Pinpoint the cell where the given text exists, returning its (X, Y) midpoint coordinate. 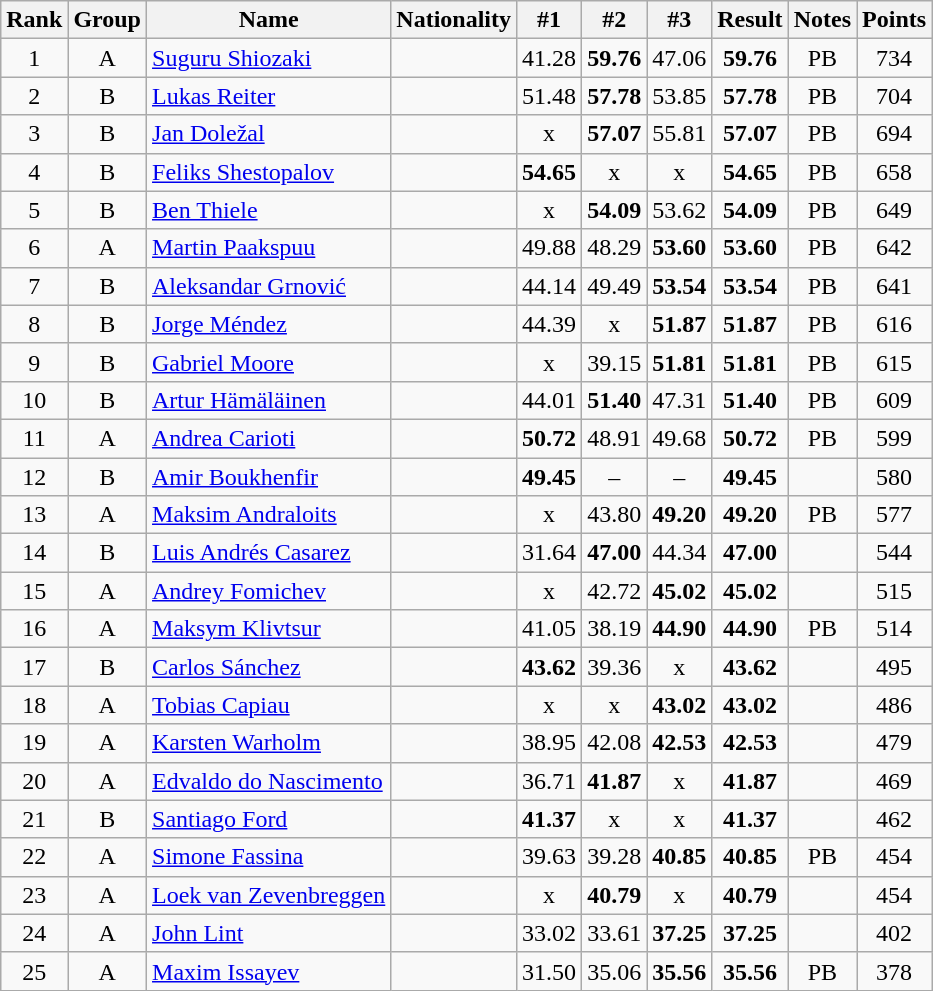
Result (750, 20)
642 (894, 248)
615 (894, 362)
53.62 (680, 210)
486 (894, 705)
Maxim Issayev (269, 971)
6 (34, 248)
Lukas Reiter (269, 96)
49.88 (550, 248)
Nationality (454, 20)
Suguru Shiozaki (269, 58)
Santiago Ford (269, 819)
35.06 (614, 971)
649 (894, 210)
462 (894, 819)
44.01 (550, 400)
495 (894, 667)
Simone Fassina (269, 857)
21 (34, 819)
23 (34, 895)
38.95 (550, 743)
47.06 (680, 58)
641 (894, 286)
25 (34, 971)
44.39 (550, 324)
15 (34, 591)
39.15 (614, 362)
Carlos Sánchez (269, 667)
48.91 (614, 438)
49.49 (614, 286)
39.28 (614, 857)
#1 (550, 20)
20 (34, 781)
17 (34, 667)
22 (34, 857)
402 (894, 933)
55.81 (680, 134)
616 (894, 324)
43.80 (614, 515)
Notes (822, 20)
704 (894, 96)
Points (894, 20)
John Lint (269, 933)
39.36 (614, 667)
31.64 (550, 553)
Jan Doležal (269, 134)
Artur Hämäläinen (269, 400)
378 (894, 971)
Group (108, 20)
18 (34, 705)
33.02 (550, 933)
1 (34, 58)
515 (894, 591)
479 (894, 743)
609 (894, 400)
4 (34, 172)
16 (34, 629)
12 (34, 477)
24 (34, 933)
5 (34, 210)
Feliks Shestopalov (269, 172)
Andrey Fomichev (269, 591)
36.71 (550, 781)
Jorge Méndez (269, 324)
Ben Thiele (269, 210)
53.85 (680, 96)
Amir Boukhenfir (269, 477)
514 (894, 629)
Tobias Capiau (269, 705)
Andrea Carioti (269, 438)
38.19 (614, 629)
44.14 (550, 286)
42.08 (614, 743)
41.05 (550, 629)
44.34 (680, 553)
9 (34, 362)
39.63 (550, 857)
658 (894, 172)
599 (894, 438)
Loek van Zevenbreggen (269, 895)
49.68 (680, 438)
19 (34, 743)
3 (34, 134)
694 (894, 134)
580 (894, 477)
11 (34, 438)
Maksim Andraloits (269, 515)
469 (894, 781)
577 (894, 515)
2 (34, 96)
Rank (34, 20)
Edvaldo do Nascimento (269, 781)
#2 (614, 20)
Name (269, 20)
Martin Paakspuu (269, 248)
42.72 (614, 591)
Luis Andrés Casarez (269, 553)
Aleksandar Grnović (269, 286)
7 (34, 286)
8 (34, 324)
33.61 (614, 933)
Karsten Warholm (269, 743)
14 (34, 553)
544 (894, 553)
31.50 (550, 971)
13 (34, 515)
Maksym Klivtsur (269, 629)
48.29 (614, 248)
51.48 (550, 96)
Gabriel Moore (269, 362)
734 (894, 58)
47.31 (680, 400)
41.28 (550, 58)
#3 (680, 20)
10 (34, 400)
